Identify which cell holds the provided text, then report its [X, Y] central coordinate. 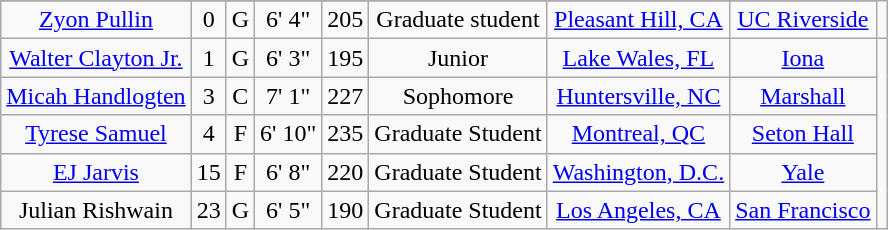
Zyon Pullin [96, 20]
Micah Handlogten [96, 96]
3 [208, 96]
220 [346, 172]
Sophomore [458, 96]
Iona [803, 58]
Seton Hall [803, 134]
Pleasant Hill, CA [638, 20]
EJ Jarvis [96, 172]
6' 3" [288, 58]
Huntersville, NC [638, 96]
Junior [458, 58]
7' 1" [288, 96]
227 [346, 96]
San Francisco [803, 210]
6' 10" [288, 134]
1 [208, 58]
Yale [803, 172]
Lake Wales, FL [638, 58]
C [240, 96]
Graduate student [458, 20]
190 [346, 210]
Walter Clayton Jr. [96, 58]
Montreal, QC [638, 134]
23 [208, 210]
Los Angeles, CA [638, 210]
Julian Rishwain [96, 210]
4 [208, 134]
Washington, D.C. [638, 172]
Marshall [803, 96]
15 [208, 172]
205 [346, 20]
Tyrese Samuel [96, 134]
0 [208, 20]
6' 5" [288, 210]
6' 4" [288, 20]
235 [346, 134]
6' 8" [288, 172]
195 [346, 58]
UC Riverside [803, 20]
